Output the [x, y] coordinate of the center of the cell containing the given text.  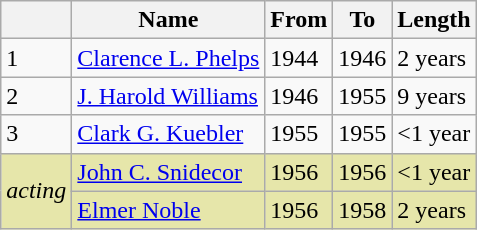
acting [36, 191]
Clark G. Kuebler [168, 134]
3 [36, 134]
Length [434, 20]
John C. Snidecor [168, 172]
From [299, 20]
Elmer Noble [168, 210]
1958 [362, 210]
Name [168, 20]
2 [36, 96]
Clarence L. Phelps [168, 58]
1944 [299, 58]
9 years [434, 96]
To [362, 20]
1 [36, 58]
J. Harold Williams [168, 96]
